Identify which cell holds the provided text, then report its [x, y] central coordinate. 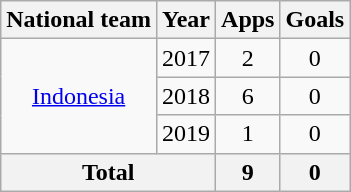
Indonesia [79, 96]
9 [248, 172]
National team [79, 20]
6 [248, 96]
Total [108, 172]
2018 [186, 96]
1 [248, 134]
2 [248, 58]
2019 [186, 134]
Year [186, 20]
2017 [186, 58]
Goals [315, 20]
Apps [248, 20]
